Locate the cell with the specified text and output its (x, y) center coordinate. 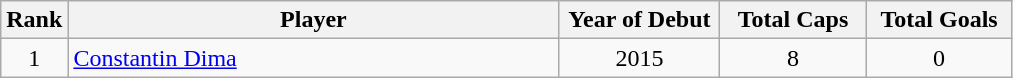
0 (939, 58)
Total Caps (793, 20)
Year of Debut (640, 20)
Rank (34, 20)
Total Goals (939, 20)
1 (34, 58)
2015 (640, 58)
8 (793, 58)
Constantin Dima (314, 58)
Player (314, 20)
